Extract the (x, y) coordinate from the center of the cell holding the provided text.  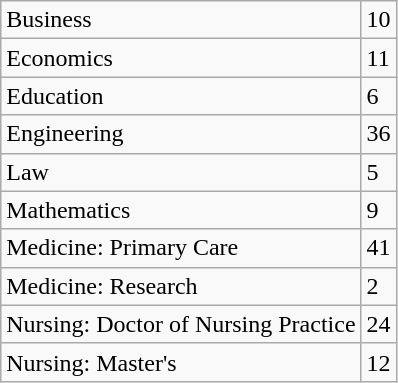
41 (378, 248)
5 (378, 172)
Medicine: Primary Care (181, 248)
9 (378, 210)
11 (378, 58)
Medicine: Research (181, 286)
2 (378, 286)
Education (181, 96)
24 (378, 324)
12 (378, 362)
Mathematics (181, 210)
36 (378, 134)
Engineering (181, 134)
Law (181, 172)
Nursing: Doctor of Nursing Practice (181, 324)
Nursing: Master's (181, 362)
Economics (181, 58)
Business (181, 20)
6 (378, 96)
10 (378, 20)
